Determine the [x, y] coordinate at the center of the cell enclosing the given text.  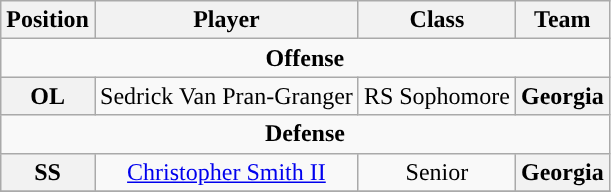
Sedrick Van Pran-Granger [226, 96]
SS [48, 172]
Class [436, 20]
Senior [436, 172]
Team [562, 20]
Christopher Smith II [226, 172]
Player [226, 20]
OL [48, 96]
Position [48, 20]
Defense [305, 134]
RS Sophomore [436, 96]
Offense [305, 58]
